Identify which cell holds the provided text, then report its [x, y] central coordinate. 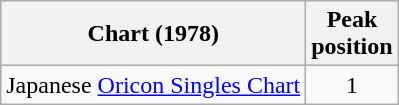
Peakposition [352, 34]
Japanese Oricon Singles Chart [154, 85]
Chart (1978) [154, 34]
1 [352, 85]
